Identify which cell holds the provided text, then report its (X, Y) central coordinate. 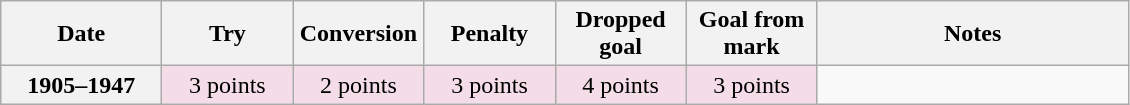
Notes (972, 34)
1905–1947 (82, 85)
Conversion (358, 34)
Date (82, 34)
Penalty (490, 34)
Try (228, 34)
Goal from mark (752, 34)
Dropped goal (620, 34)
2 points (358, 85)
4 points (620, 85)
